Locate the cell with the specified text and output its (x, y) center coordinate. 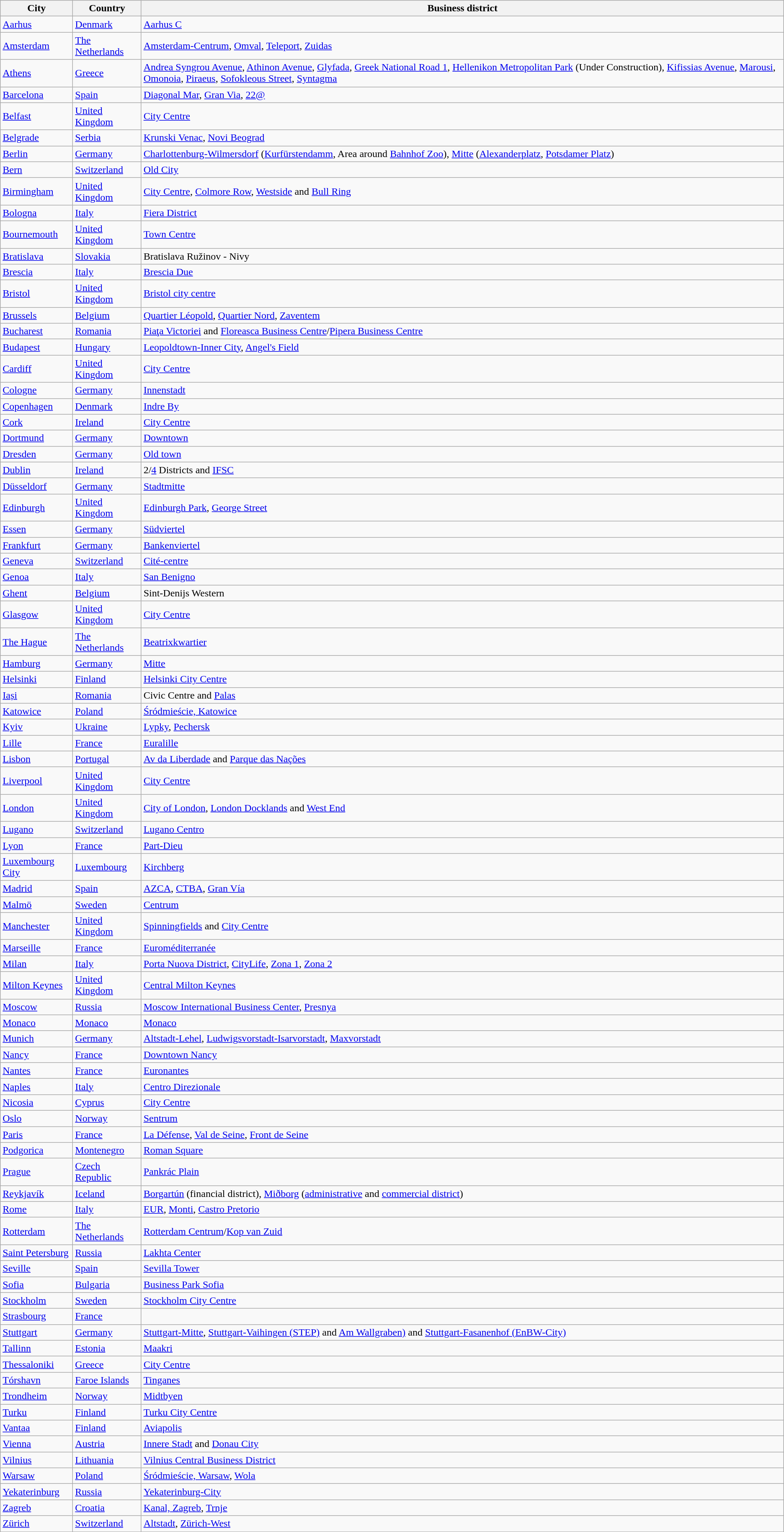
Nicosia (37, 1102)
Indre By (462, 406)
Stuttgart-Mitte, Stuttgart-Vaihingen (STEP) and Am Wallgraben) and Stuttgart-Fasanenhof (EnBW-City) (462, 1332)
Essen (37, 529)
Montenegro (107, 1150)
La Défense, Val de Seine, Front de Seine (462, 1135)
Vilnius (37, 1460)
Genoa (37, 577)
Bucharest (37, 331)
Maakri (462, 1348)
Town Centre (462, 235)
Iceland (107, 1194)
Südviertel (462, 529)
Beatrixkwartier (462, 642)
Austria (107, 1444)
Podgorica (37, 1150)
Moscow (37, 1007)
Portugal (107, 759)
EUR, Monti, Castro Pretorio (462, 1210)
Cardiff (37, 369)
Innenstadt (462, 390)
Bristol city centre (462, 294)
Leopoldtown-Inner City, Angel's Field (462, 347)
Stuttgart (37, 1332)
Zürich (37, 1524)
Midtbyen (462, 1396)
City (37, 8)
Vilnius Central Business District (462, 1460)
Av da Liberdade and Parque das Nações (462, 759)
Krunski Venac, Novi Beograd (462, 138)
Stockholm City Centre (462, 1300)
Birmingham (37, 191)
Milton Keynes (37, 985)
Brussels (37, 315)
Seville (37, 1269)
Zagreb (37, 1508)
Lisbon (37, 759)
Downtown Nancy (462, 1055)
Aarhus C (462, 24)
Cité-centre (462, 561)
Business Park Sofia (462, 1284)
Tórshavn (37, 1380)
Nancy (37, 1055)
Helsinki (37, 679)
Athens (37, 73)
Aarhus (37, 24)
Glasgow (37, 615)
Pankrác Plain (462, 1172)
Country (107, 8)
Turku City Centre (462, 1412)
Berlin (37, 154)
Oslo (37, 1118)
Part-Dieu (462, 846)
Helsinki City Centre (462, 679)
Ukraine (107, 727)
Reykjavík (37, 1194)
Vantaa (37, 1428)
Serbia (107, 138)
Civic Centre and Palas (462, 695)
Bulgaria (107, 1284)
Rotterdam (37, 1231)
Spinningfields and City Centre (462, 926)
Lille (37, 743)
Strasbourg (37, 1316)
Altstadt, Zürich-West (462, 1524)
Vienna (37, 1444)
Quartier Léopold, Quartier Nord, Zaventem (462, 315)
Paris (37, 1135)
Downtown (462, 438)
Edinburgh (37, 508)
Copenhagen (37, 406)
Euralille (462, 743)
Saint Petersburg (37, 1253)
Bratislava (37, 256)
Dresden (37, 454)
Amsterdam (37, 46)
Luxembourg City (37, 867)
Lugano Centro (462, 829)
Liverpool (37, 781)
Barcelona (37, 95)
Bratislava Ružinov - Nivy (462, 256)
Croatia (107, 1508)
Cologne (37, 390)
Rotterdam Centrum/Kop van Zuid (462, 1231)
The Hague (37, 642)
Fiera District (462, 213)
Slovakia (107, 256)
Borgartún (financial district), Miðborg (administrative and commercial district) (462, 1194)
Central Milton Keynes (462, 985)
Bologna (37, 213)
Malmö (37, 905)
Piaţa Victoriei and Floreasca Business Centre/Pipera Business Centre (462, 331)
Sentrum (462, 1118)
Bankenviertel (462, 545)
London (37, 807)
Business district (462, 8)
Lugano (37, 829)
Lithuania (107, 1460)
Manchester (37, 926)
Dortmund (37, 438)
Altstadt-Lehel, Ludwigsvorstadt-Isarvorstadt, Maxvorstadt (462, 1039)
Kanal, Zagreb, Trnje (462, 1508)
San Benigno (462, 577)
Śródmieście, Katowice (462, 711)
Edinburgh Park, George Street (462, 508)
Warsaw (37, 1476)
Hamburg (37, 663)
Old town (462, 454)
Sevilla Tower (462, 1269)
Dublin (37, 470)
Bern (37, 170)
Mitte (462, 663)
Budapest (37, 347)
Hungary (107, 347)
Roman Square (462, 1150)
Katowice (37, 711)
Sint-Denijs Western (462, 593)
Śródmieście, Warsaw, Wola (462, 1476)
Madrid (37, 889)
2/4 Districts and IFSC (462, 470)
Trondheim (37, 1396)
Charlottenburg-Wilmersdorf (Kurfürstendamm, Area around Bahnhof Zoo), Mitte (Alexanderplatz, Potsdamer Platz) (462, 154)
Ghent (37, 593)
Turku (37, 1412)
Yekaterinburg (37, 1492)
Old City (462, 170)
Tinganes (462, 1380)
Czech Republic (107, 1172)
Cyprus (107, 1102)
Belgrade (37, 138)
Iași (37, 695)
Aviapolis (462, 1428)
Kyiv (37, 727)
Milan (37, 964)
Amsterdam-Centrum, Omval, Teleport, Zuidas (462, 46)
Centrum (462, 905)
Sofia (37, 1284)
Diagonal Mar, Gran Via, 22@ (462, 95)
Lypky, Pechersk (462, 727)
Marseille (37, 948)
Brescia (37, 272)
Prague (37, 1172)
Lakhta Center (462, 1253)
City Centre, Colmore Row, Westside and Bull Ring (462, 191)
City of London, London Docklands and West End (462, 807)
Munich (37, 1039)
Naples (37, 1086)
Lyon (37, 846)
Stockholm (37, 1300)
Cork (37, 422)
Estonia (107, 1348)
Euronantes (462, 1070)
Brescia Due (462, 272)
Porta Nuova District, CityLife, Zona 1, Zona 2 (462, 964)
Innere Stadt and Donau City (462, 1444)
Moscow International Business Center, Presnya (462, 1007)
Euroméditerranée (462, 948)
Frankfurt (37, 545)
Kirchberg (462, 867)
Geneva (37, 561)
Centro Direzionale (462, 1086)
Yekaterinburg-City (462, 1492)
Bristol (37, 294)
Thessaloniki (37, 1364)
Rome (37, 1210)
Luxembourg (107, 867)
Nantes (37, 1070)
Faroe Islands (107, 1380)
Tallinn (37, 1348)
Bournemouth (37, 235)
AZCA, CTBA, Gran Vía (462, 889)
Belfast (37, 116)
Düsseldorf (37, 486)
Stadtmitte (462, 486)
